Extract the (x, y) coordinate from the center of the cell holding the provided text.  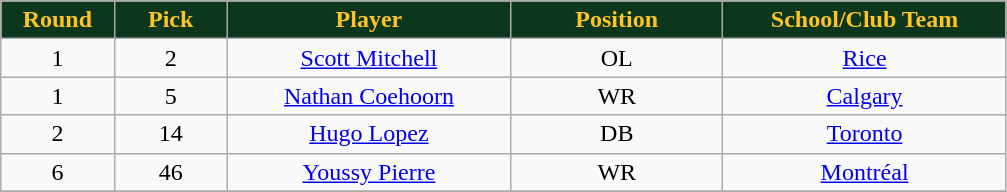
Nathan Coehoorn (368, 96)
Player (368, 20)
6 (58, 172)
Hugo Lopez (368, 134)
School/Club Team (864, 20)
Pick (170, 20)
Position (617, 20)
Scott Mitchell (368, 58)
Montréal (864, 172)
5 (170, 96)
Toronto (864, 134)
Rice (864, 58)
Round (58, 20)
14 (170, 134)
Youssy Pierre (368, 172)
Calgary (864, 96)
46 (170, 172)
OL (617, 58)
DB (617, 134)
